Locate the cell with the specified text and output its (x, y) center coordinate. 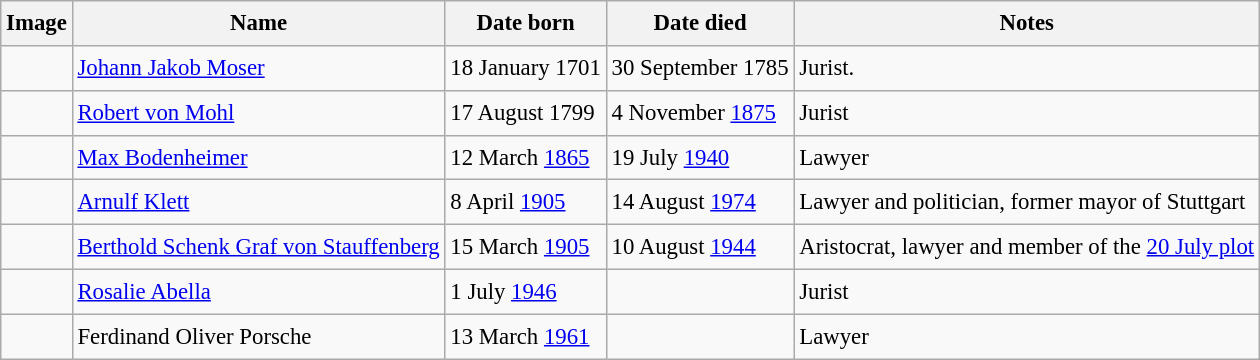
4 November 1875 (700, 114)
17 August 1799 (526, 114)
Jurist. (1026, 68)
Max Bodenheimer (258, 158)
Name (258, 24)
Date born (526, 24)
19 July 1940 (700, 158)
Lawyer and politician, former mayor of Stuttgart (1026, 202)
18 January 1701 (526, 68)
10 August 1944 (700, 248)
Date died (700, 24)
12 March 1865 (526, 158)
Johann Jakob Moser (258, 68)
8 April 1905 (526, 202)
Image (36, 24)
30 September 1785 (700, 68)
Ferdinand Oliver Porsche (258, 336)
14 August 1974 (700, 202)
1 July 1946 (526, 292)
Rosalie Abella (258, 292)
Notes (1026, 24)
Arnulf Klett (258, 202)
13 March 1961 (526, 336)
Aristocrat, lawyer and member of the 20 July plot (1026, 248)
Robert von Mohl (258, 114)
15 March 1905 (526, 248)
Berthold Schenk Graf von Stauffenberg (258, 248)
